From the cell containing the given text, extract its center point as [X, Y] coordinate. 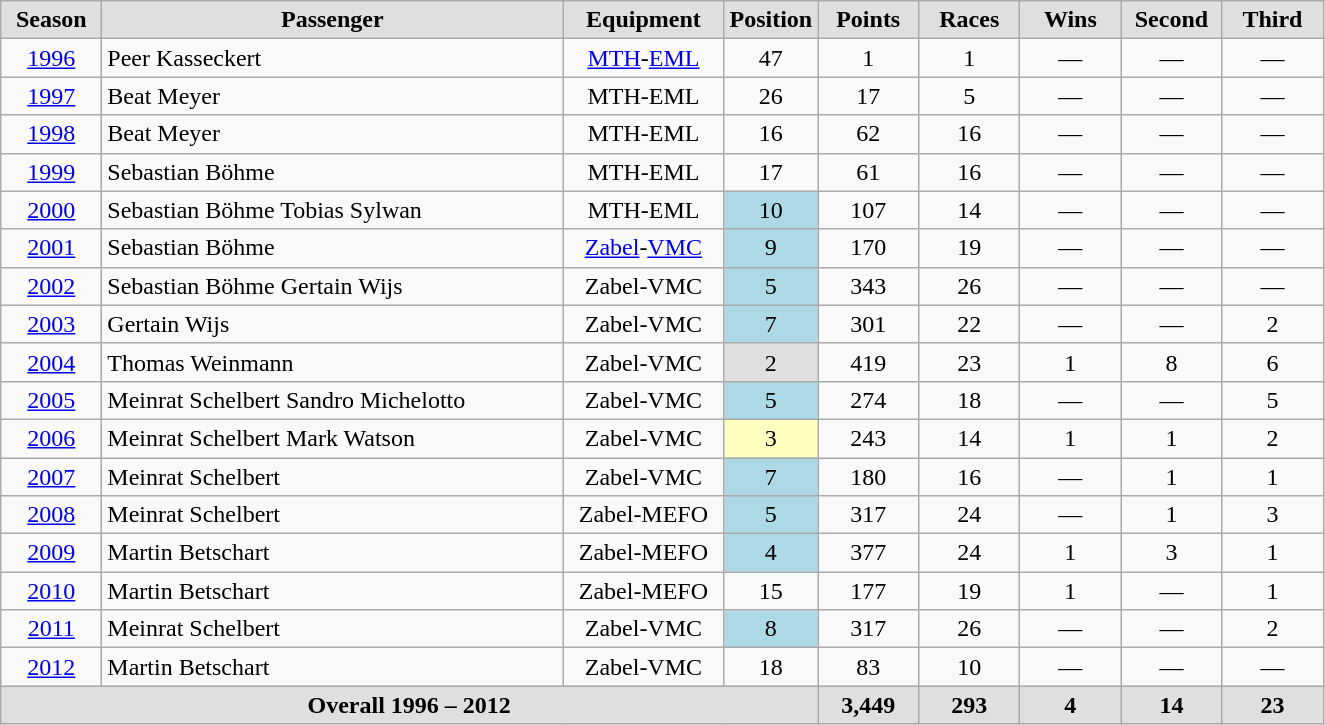
Season [52, 20]
22 [970, 324]
107 [868, 210]
2002 [52, 286]
1998 [52, 134]
2012 [52, 667]
Points [868, 20]
47 [771, 58]
62 [868, 134]
1999 [52, 172]
61 [868, 172]
Third [1272, 20]
83 [868, 667]
9 [771, 248]
Position [771, 20]
377 [868, 553]
2000 [52, 210]
Peer Kasseckert [332, 58]
1996 [52, 58]
2011 [52, 629]
2006 [52, 438]
2005 [52, 400]
Races [970, 20]
Passenger [332, 20]
6 [1272, 362]
2009 [52, 553]
180 [868, 477]
Sebastian Böhme Tobias Sylwan [332, 210]
2001 [52, 248]
343 [868, 286]
Second [1172, 20]
2007 [52, 477]
Meinrat Schelbert Mark Watson [332, 438]
301 [868, 324]
Gertain Wijs [332, 324]
274 [868, 400]
243 [868, 438]
177 [868, 591]
15 [771, 591]
1997 [52, 96]
Overall 1996 – 2012 [410, 705]
419 [868, 362]
2008 [52, 515]
Equipment [644, 20]
3,449 [868, 705]
2003 [52, 324]
170 [868, 248]
2004 [52, 362]
293 [970, 705]
Wins [1070, 20]
Thomas Weinmann [332, 362]
2010 [52, 591]
Meinrat Schelbert Sandro Michelotto [332, 400]
Sebastian Böhme Gertain Wijs [332, 286]
